Provide the [X, Y] coordinate of the cell's center where the given text is located.  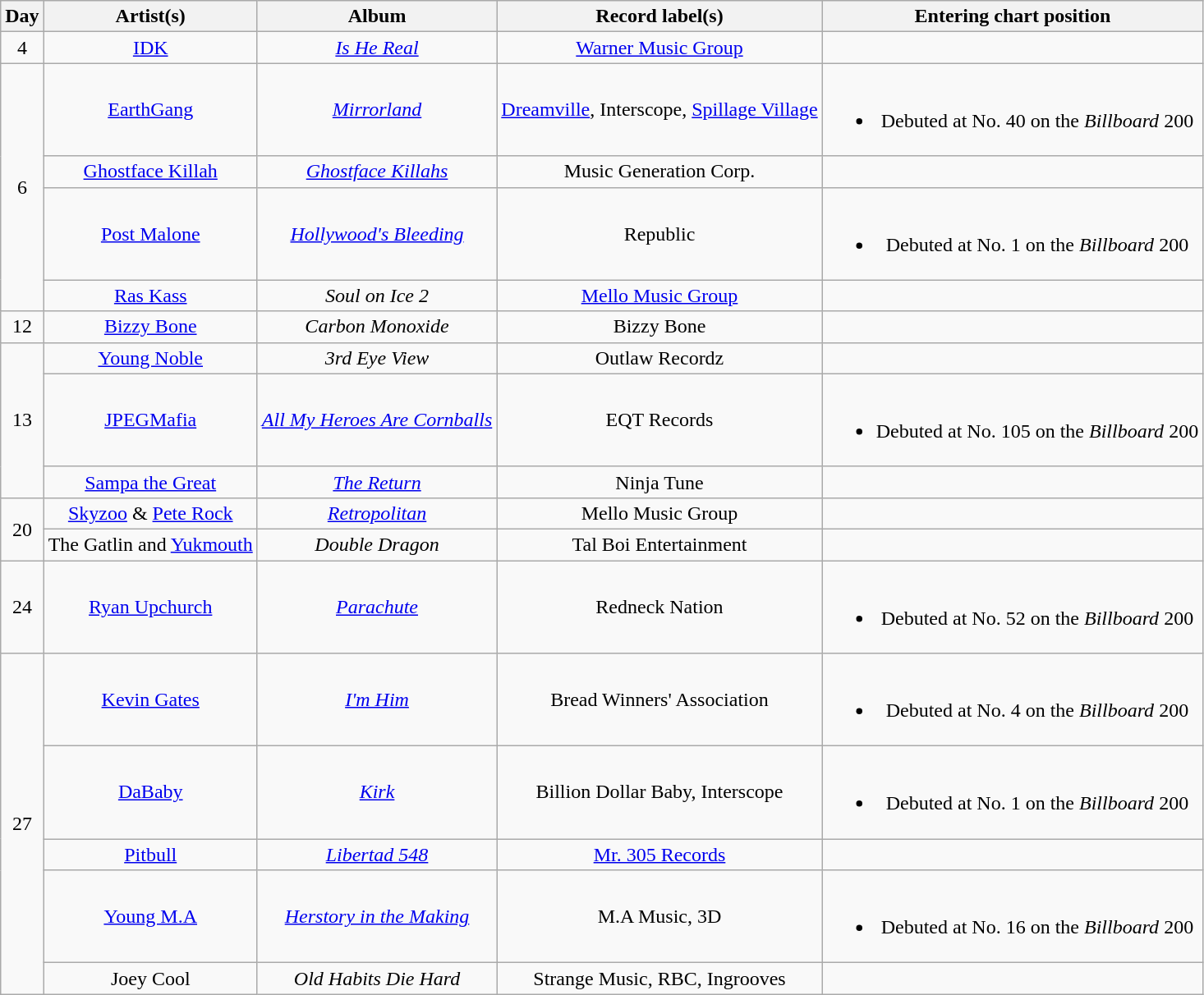
Joey Cool [150, 979]
EQT Records [659, 420]
4 [22, 48]
Billion Dollar Baby, Interscope [659, 793]
Post Malone [150, 233]
3rd Eye View [376, 358]
Redneck Nation [659, 606]
All My Heroes Are Cornballs [376, 420]
The Gatlin and Yukmouth [150, 544]
Is He Real [376, 48]
Skyzoo & Pete Rock [150, 513]
I'm Him [376, 699]
Music Generation Corp. [659, 172]
Retropolitan [376, 513]
Tal Boi Entertainment [659, 544]
Debuted at No. 16 on the Billboard 200 [1012, 916]
Republic [659, 233]
The Return [376, 482]
Debuted at No. 52 on the Billboard 200 [1012, 606]
Soul on Ice 2 [376, 296]
Sampa the Great [150, 482]
12 [22, 327]
Young Noble [150, 358]
Libertad 548 [376, 855]
Artist(s) [150, 16]
Debuted at No. 105 on the Billboard 200 [1012, 420]
Bread Winners' Association [659, 699]
Dreamville, Interscope, Spillage Village [659, 110]
JPEGMafia [150, 420]
6 [22, 187]
Pitbull [150, 855]
Kirk [376, 793]
M.A Music, 3D [659, 916]
Double Dragon [376, 544]
Mr. 305 Records [659, 855]
Ras Kass [150, 296]
Hollywood's Bleeding [376, 233]
Ghostface Killahs [376, 172]
Record label(s) [659, 16]
Mirrorland [376, 110]
Parachute [376, 606]
Album [376, 16]
27 [22, 824]
Warner Music Group [659, 48]
24 [22, 606]
Old Habits Die Hard [376, 979]
Day [22, 16]
Ninja Tune [659, 482]
Entering chart position [1012, 16]
Carbon Monoxide [376, 327]
Debuted at No. 4 on the Billboard 200 [1012, 699]
Kevin Gates [150, 699]
Strange Music, RBC, Ingrooves [659, 979]
Ryan Upchurch [150, 606]
EarthGang [150, 110]
Debuted at No. 40 on the Billboard 200 [1012, 110]
20 [22, 529]
DaBaby [150, 793]
Ghostface Killah [150, 172]
Herstory in the Making [376, 916]
13 [22, 420]
Young M.A [150, 916]
IDK [150, 48]
Outlaw Recordz [659, 358]
